Pinpoint the cell where the given text exists, returning its (x, y) midpoint coordinate. 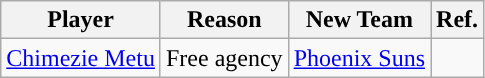
Player (81, 20)
New Team (359, 20)
Reason (224, 20)
Free agency (224, 58)
Ref. (458, 20)
Chimezie Metu (81, 58)
Phoenix Suns (359, 58)
